Identify which cell holds the provided text, then report its [x, y] central coordinate. 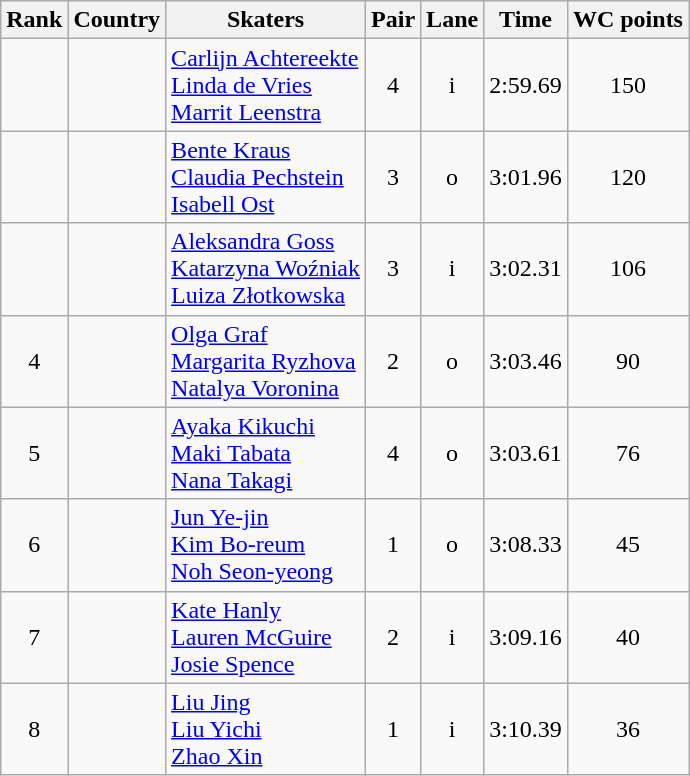
Pair [394, 20]
3:09.16 [526, 637]
40 [628, 637]
45 [628, 545]
Olga GrafMargarita RyzhovaNatalya Voronina [266, 361]
Aleksandra GossKatarzyna WoźniakLuiza Złotkowska [266, 269]
106 [628, 269]
150 [628, 85]
Country [117, 20]
Time [526, 20]
Kate HanlyLauren McGuireJosie Spence [266, 637]
2:59.69 [526, 85]
Rank [34, 20]
WC points [628, 20]
Skaters [266, 20]
Carlijn AchtereekteLinda de VriesMarrit Leenstra [266, 85]
Lane [452, 20]
Bente KrausClaudia PechsteinIsabell Ost [266, 177]
120 [628, 177]
6 [34, 545]
3:03.61 [526, 453]
90 [628, 361]
3:01.96 [526, 177]
Liu JingLiu YichiZhao Xin [266, 729]
5 [34, 453]
3:10.39 [526, 729]
3:02.31 [526, 269]
Jun Ye-jinKim Bo-reumNoh Seon-yeong [266, 545]
8 [34, 729]
3:08.33 [526, 545]
36 [628, 729]
76 [628, 453]
7 [34, 637]
3:03.46 [526, 361]
Ayaka KikuchiMaki TabataNana Takagi [266, 453]
